Return (X, Y) of the center of cell containing provided text 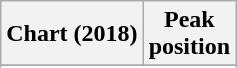
Chart (2018) (72, 34)
Peak position (189, 34)
